For the text-containing cell, return its midpoint in [x, y] coordinate format. 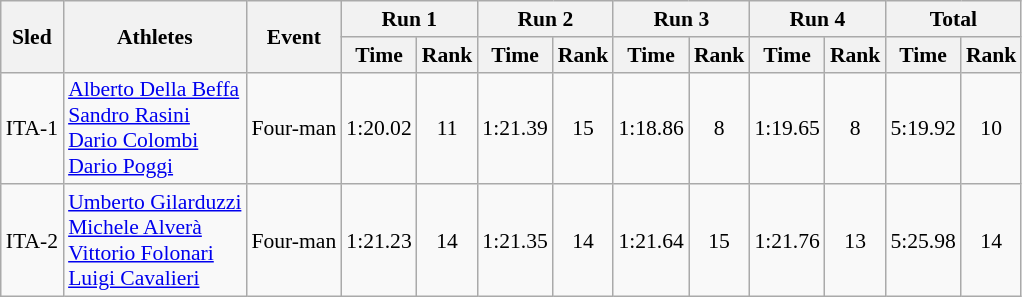
1:21.76 [786, 241]
1:20.02 [378, 128]
5:25.98 [922, 241]
5:19.92 [922, 128]
1:21.23 [378, 241]
Run 3 [681, 19]
Run 2 [545, 19]
1:21.39 [514, 128]
Athletes [154, 36]
Total [953, 19]
Umberto GilarduzziMichele AlveràVittorio FolonariLuigi Cavalieri [154, 241]
Sled [32, 36]
Event [294, 36]
1:19.65 [786, 128]
ITA-2 [32, 241]
1:21.35 [514, 241]
1:21.64 [650, 241]
1:18.86 [650, 128]
ITA-1 [32, 128]
10 [992, 128]
13 [856, 241]
Run 1 [409, 19]
11 [448, 128]
Alberto Della BeffaSandro RasiniDario ColombiDario Poggi [154, 128]
Run 4 [817, 19]
